Output the [x, y] coordinate of the center of the cell containing the given text.  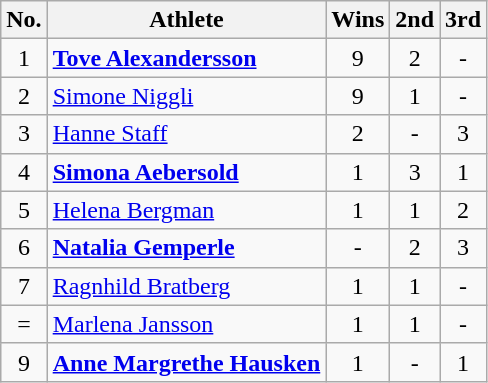
7 [24, 286]
3rd [464, 20]
Natalia Gemperle [186, 248]
2nd [415, 20]
Tove Alexandersson [186, 58]
Wins [358, 20]
= [24, 324]
No. [24, 20]
Anne Margrethe Hausken [186, 362]
Simona Aebersold [186, 172]
Simone Niggli [186, 96]
Hanne Staff [186, 134]
Marlena Jansson [186, 324]
Helena Bergman [186, 210]
Athlete [186, 20]
5 [24, 210]
6 [24, 248]
Ragnhild Bratberg [186, 286]
4 [24, 172]
